Output the [x, y] coordinate of the center of the cell containing the given text.  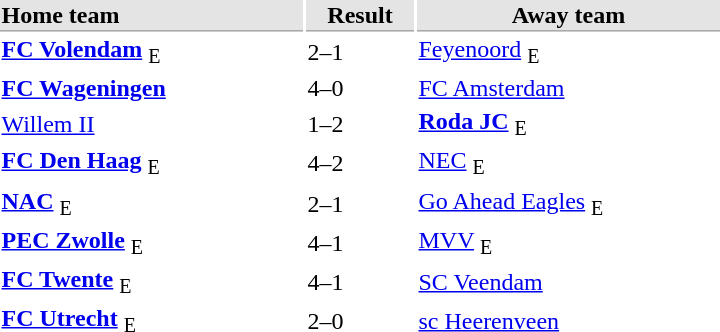
FC Twente E [152, 282]
4–0 [360, 89]
1–2 [360, 125]
4–2 [360, 164]
NAC E [152, 203]
FC Wageningen [152, 89]
FC Amsterdam [568, 89]
Willem II [152, 125]
Away team [568, 16]
Home team [152, 16]
FC Den Haag E [152, 164]
Go Ahead Eagles E [568, 203]
PEC Zwolle E [152, 243]
Roda JC E [568, 125]
Result [360, 16]
Feyenoord E [568, 52]
NEC E [568, 164]
MVV E [568, 243]
SC Veendam [568, 282]
FC Volendam E [152, 52]
